For the text-containing cell, return its midpoint in (x, y) coordinate format. 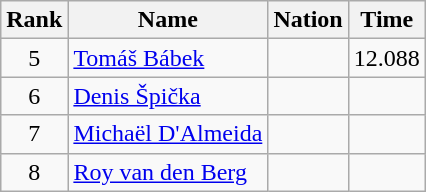
Tomáš Bábek (168, 58)
7 (34, 134)
Michaël D'Almeida (168, 134)
Name (168, 20)
6 (34, 96)
Denis Špička (168, 96)
8 (34, 172)
Roy van den Berg (168, 172)
Nation (308, 20)
Time (386, 20)
Rank (34, 20)
12.088 (386, 58)
5 (34, 58)
